Return (x, y) of the center of cell containing provided text 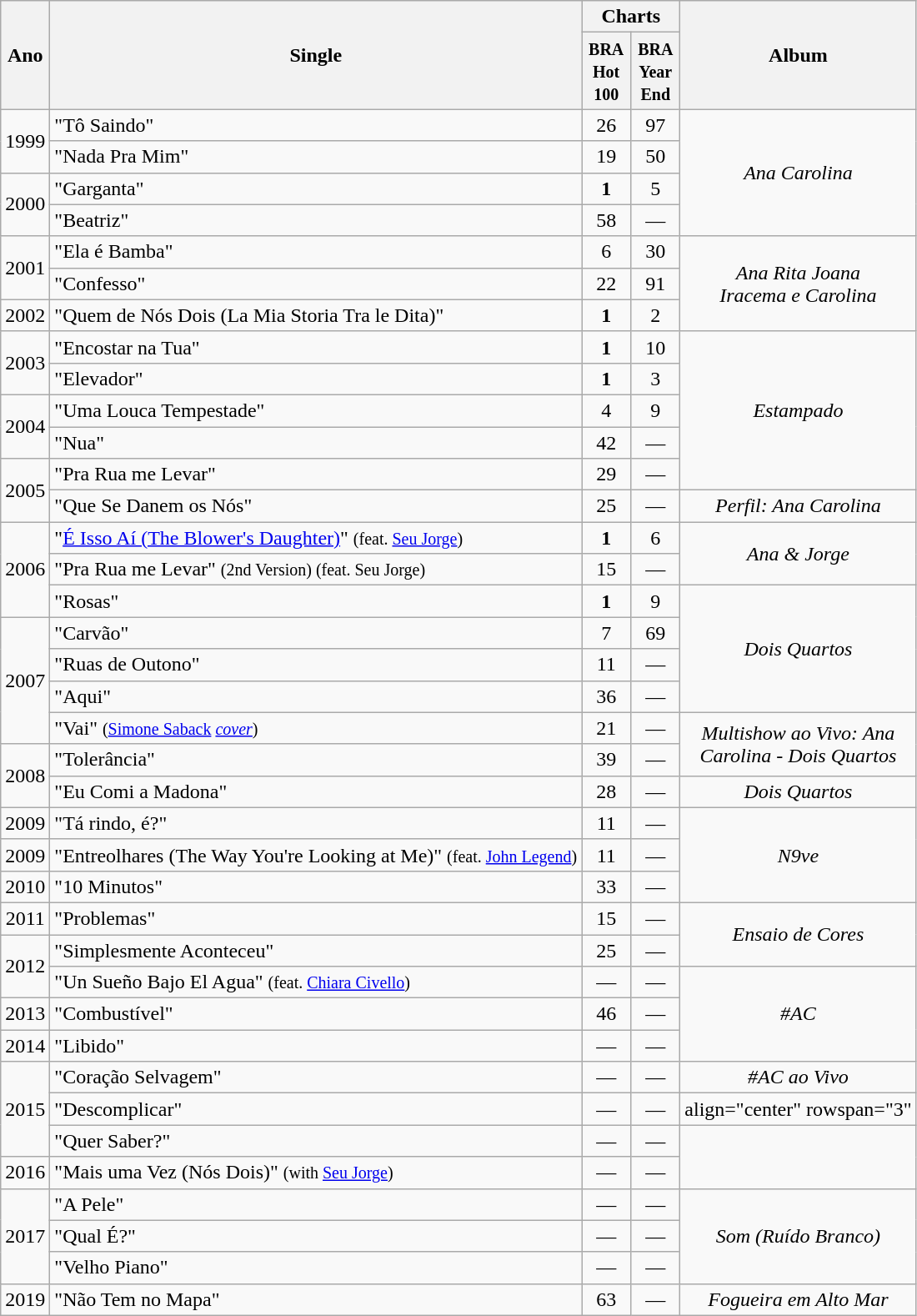
"Nua" (316, 443)
"Tá rindo, é?" (316, 823)
"Velho Piano" (316, 1268)
Ana Rita Joana Iracema e Carolina (799, 284)
19 (607, 157)
1999 (25, 141)
"A Pele" (316, 1204)
2005 (25, 490)
63 (607, 1299)
"Pra Rua me Levar" (316, 475)
Ana & Jorge (799, 554)
"Beatriz" (316, 220)
2011 (25, 918)
BRA Hot 100 (607, 71)
"Confesso" (316, 284)
Som (Ruído Branco) (799, 1236)
"Pra Rua me Levar" (2nd Version) (feat. Seu Jorge) (316, 570)
3 (655, 379)
30 (655, 252)
Ano (25, 55)
"Nada Pra Mim" (316, 157)
36 (607, 696)
2007 (25, 681)
2001 (25, 268)
Fogueira em Alto Mar (799, 1299)
"Encostar na Tua" (316, 347)
42 (607, 443)
"Ela é Bamba" (316, 252)
2002 (25, 315)
"Garganta" (316, 188)
Ana Carolina (799, 173)
2015 (25, 1109)
Ensaio de Cores (799, 934)
"Quem de Nós Dois (La Mia Storia Tra le Dita)" (316, 315)
"Coração Selvagem" (316, 1077)
align="center" rowspan="3" (799, 1109)
2019 (25, 1299)
Charts (631, 17)
69 (655, 633)
"Qual É?" (316, 1236)
"Problemas" (316, 918)
2003 (25, 363)
46 (607, 1014)
50 (655, 157)
2000 (25, 204)
Multishow ao Vivo: Ana Carolina - Dois Quartos (799, 744)
7 (607, 633)
2010 (25, 887)
28 (607, 791)
91 (655, 284)
"Simplesmente Aconteceu" (316, 950)
Estampado (799, 410)
"10 Minutos" (316, 887)
39 (607, 760)
"Uma Louca Tempestade" (316, 410)
"Aqui" (316, 696)
"Ruas de Outono" (316, 665)
"Mais uma Vez (Nós Dois)" (with Seu Jorge) (316, 1173)
2012 (25, 966)
2004 (25, 426)
29 (607, 475)
"Combustível" (316, 1014)
21 (607, 728)
#AC (799, 1014)
"Quer Saber?" (316, 1141)
Single (316, 55)
"Eu Comi a Madona" (316, 791)
N9ve (799, 855)
10 (655, 347)
"Entreolhares (The Way You're Looking at Me)" (feat. John Legend) (316, 855)
2014 (25, 1046)
"Que Se Danem os Nós" (316, 506)
33 (607, 887)
"Descomplicar" (316, 1109)
2008 (25, 776)
"Tô Saindo" (316, 125)
"Não Tem no Mapa" (316, 1299)
22 (607, 284)
58 (607, 220)
97 (655, 125)
Album (799, 55)
2006 (25, 570)
"Rosas" (316, 601)
"Libido" (316, 1046)
Perfil: Ana Carolina (799, 506)
5 (655, 188)
"Elevador" (316, 379)
26 (607, 125)
#AC ao Vivo (799, 1077)
2013 (25, 1014)
BRA Year End (655, 71)
2017 (25, 1236)
2016 (25, 1173)
"Vai" (Simone Saback cover) (316, 728)
"Carvão" (316, 633)
2 (655, 315)
"É Isso Aí (The Blower's Daughter)" (feat. Seu Jorge) (316, 538)
"Tolerância" (316, 760)
4 (607, 410)
"Un Sueño Bajo El Agua" (feat. Chiara Civello) (316, 982)
